Extract the (x, y) coordinate from the center of the cell holding the provided text.  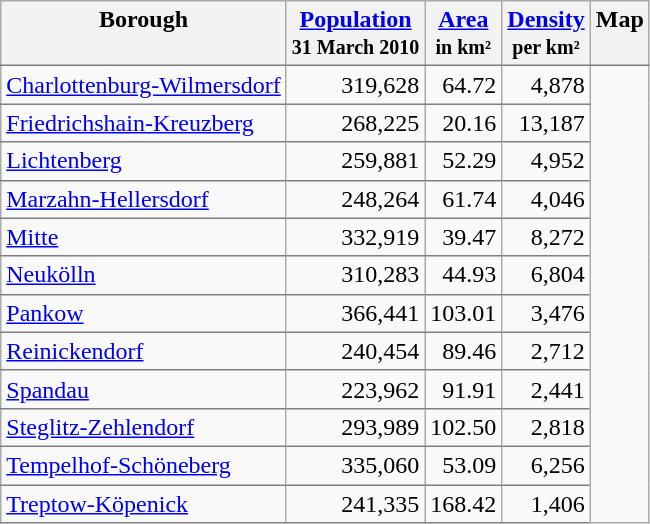
Spandau (144, 389)
Steglitz-Zehlendorf (144, 427)
61.74 (464, 199)
Tempelhof-Schöneberg (144, 465)
310,283 (355, 275)
241,335 (355, 503)
Reinickendorf (144, 351)
319,628 (355, 85)
Map (620, 34)
52.29 (464, 161)
223,962 (355, 389)
Mitte (144, 237)
Area in km² (464, 34)
Population 31 March 2010 (355, 34)
332,919 (355, 237)
366,441 (355, 313)
1,406 (546, 503)
44.93 (464, 275)
89.46 (464, 351)
4,878 (546, 85)
Marzahn-Hellersdorf (144, 199)
64.72 (464, 85)
2,441 (546, 389)
20.16 (464, 123)
Neukölln (144, 275)
240,454 (355, 351)
Friedrichshain-Kreuzberg (144, 123)
268,225 (355, 123)
293,989 (355, 427)
259,881 (355, 161)
335,060 (355, 465)
Charlottenburg-Wilmersdorf (144, 85)
168.42 (464, 503)
2,712 (546, 351)
Pankow (144, 313)
102.50 (464, 427)
4,046 (546, 199)
Treptow-Köpenick (144, 503)
103.01 (464, 313)
39.47 (464, 237)
91.91 (464, 389)
3,476 (546, 313)
Lichtenberg (144, 161)
6,804 (546, 275)
8,272 (546, 237)
13,187 (546, 123)
248,264 (355, 199)
53.09 (464, 465)
4,952 (546, 161)
2,818 (546, 427)
Borough (144, 34)
Density per km² (546, 34)
6,256 (546, 465)
